Return the (x, y) coordinate for the center point of the cell that contains the specified text.  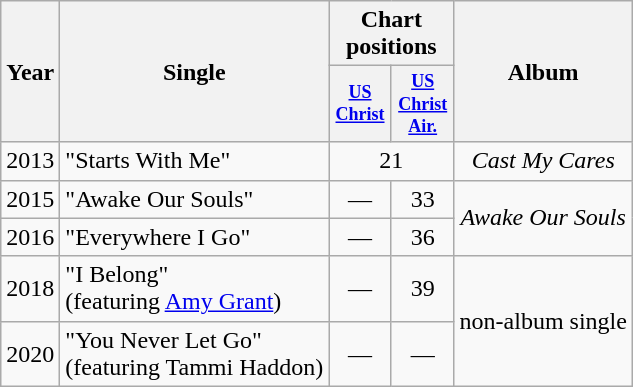
USChrist Air. (422, 104)
"Starts With Me" (194, 161)
2016 (30, 237)
Single (194, 72)
21 (392, 161)
USChrist (360, 104)
Album (543, 72)
36 (422, 237)
Awake Our Souls (543, 218)
"You Never Let Go"(featuring Tammi Haddon) (194, 354)
2018 (30, 288)
Cast My Cares (543, 161)
2013 (30, 161)
33 (422, 199)
"Awake Our Souls" (194, 199)
"Everywhere I Go" (194, 237)
non-album single (543, 321)
2020 (30, 354)
2015 (30, 199)
39 (422, 288)
Year (30, 72)
Chart positions (392, 34)
"I Belong"(featuring Amy Grant) (194, 288)
